Output the (x, y) coordinate of the center of the cell containing the given text.  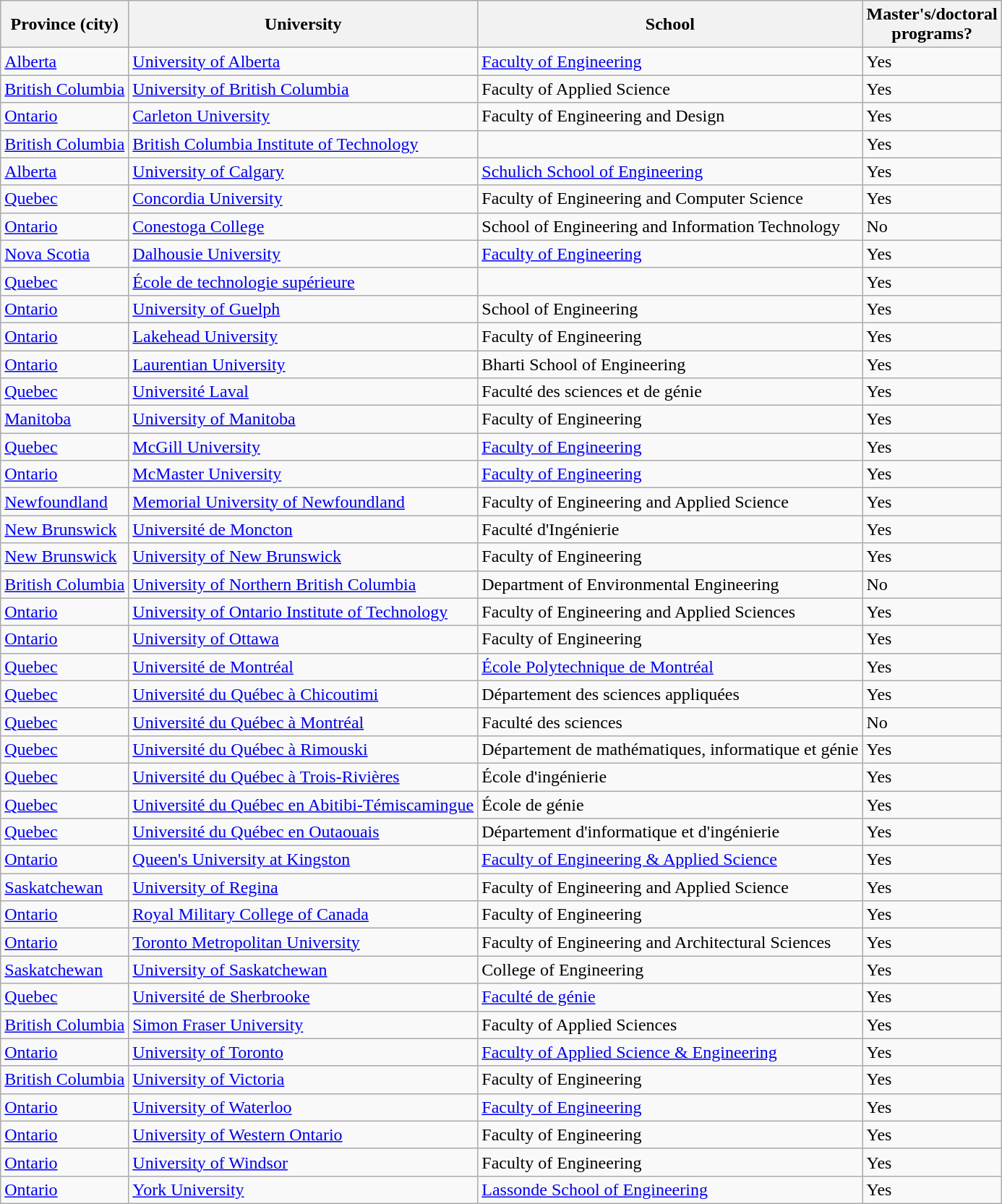
British Columbia Institute of Technology (304, 144)
Faculty of Engineering and Computer Science (670, 199)
École de technologie supérieure (304, 281)
University of Ontario Institute of Technology (304, 612)
University of Northern British Columbia (304, 584)
Faculty of Applied Science (670, 89)
McMaster University (304, 474)
Concordia University (304, 199)
Département de mathématiques, informatique et génie (670, 749)
Conestoga College (304, 226)
Schulich School of Engineering (670, 171)
University (304, 25)
Laurentian University (304, 364)
University of Ottawa (304, 639)
Université du Québec en Abitibi-Témiscamingue (304, 805)
Faculté des sciences (670, 722)
University of Victoria (304, 1080)
Université du Québec en Outaouais (304, 832)
University of Calgary (304, 171)
University of New Brunswick (304, 557)
University of Regina (304, 887)
Université du Québec à Trois-Rivières (304, 777)
University of Waterloo (304, 1107)
Faculté de génie (670, 997)
Dalhousie University (304, 254)
Université du Québec à Rimouski (304, 749)
College of Engineering (670, 970)
Département d'informatique et d'ingénierie (670, 832)
Bharti School of Engineering (670, 364)
York University (304, 1190)
Nova Scotia (65, 254)
Université de Moncton (304, 529)
University of Saskatchewan (304, 970)
Master's/doctoralprograms? (932, 25)
Faculté d'Ingénierie (670, 529)
Faculté des sciences et de génie (670, 392)
School (670, 25)
Manitoba (65, 419)
École d'ingénierie (670, 777)
Département des sciences appliquées (670, 694)
Faculty of Engineering and Architectural Sciences (670, 942)
Simon Fraser University (304, 1025)
Université du Québec à Chicoutimi (304, 694)
Royal Military College of Canada (304, 915)
Lassonde School of Engineering (670, 1190)
University of Guelph (304, 309)
Lakehead University (304, 336)
University of British Columbia (304, 89)
École Polytechnique de Montréal (670, 667)
Université de Sherbrooke (304, 997)
Carleton University (304, 116)
Faculty of Engineering and Design (670, 116)
University of Windsor (304, 1162)
University of Alberta (304, 61)
Université du Québec à Montréal (304, 722)
Faculty of Applied Sciences (670, 1025)
Newfoundland (65, 502)
Université de Montréal (304, 667)
University of Manitoba (304, 419)
Memorial University of Newfoundland (304, 502)
Toronto Metropolitan University (304, 942)
Queen's University at Kingston (304, 860)
Province (city) (65, 25)
University of Western Ontario (304, 1135)
Faculty of Engineering & Applied Science (670, 860)
Faculty of Applied Science & Engineering (670, 1052)
Université Laval (304, 392)
University of Toronto (304, 1052)
School of Engineering and Information Technology (670, 226)
School of Engineering (670, 309)
École de génie (670, 805)
McGill University (304, 447)
Faculty of Engineering and Applied Sciences (670, 612)
Department of Environmental Engineering (670, 584)
